Extract the (X, Y) coordinate from the center of the cell holding the provided text.  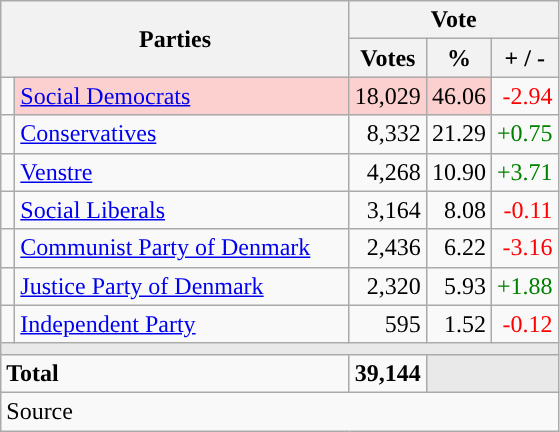
10.90 (458, 172)
5.93 (458, 286)
-0.12 (524, 324)
2,320 (388, 286)
Venstre (182, 172)
-0.11 (524, 210)
+ / - (524, 58)
Communist Party of Denmark (182, 248)
46.06 (458, 96)
8.08 (458, 210)
21.29 (458, 134)
Vote (454, 20)
8,332 (388, 134)
2,436 (388, 248)
Source (280, 411)
1.52 (458, 324)
+3.71 (524, 172)
18,029 (388, 96)
Votes (388, 58)
Total (176, 373)
-3.16 (524, 248)
Conservatives (182, 134)
595 (388, 324)
39,144 (388, 373)
Social Liberals (182, 210)
Justice Party of Denmark (182, 286)
+1.88 (524, 286)
Parties (176, 39)
6.22 (458, 248)
+0.75 (524, 134)
4,268 (388, 172)
-2.94 (524, 96)
Social Democrats (182, 96)
% (458, 58)
3,164 (388, 210)
Independent Party (182, 324)
